Provide the [x, y] coordinate of the cell's center where the given text is located.  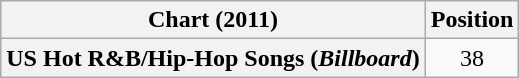
38 [472, 58]
Position [472, 20]
Chart (2011) [213, 20]
US Hot R&B/Hip-Hop Songs (Billboard) [213, 58]
